Find where the given text appears and provide that cell's center as (x, y) coordinate. 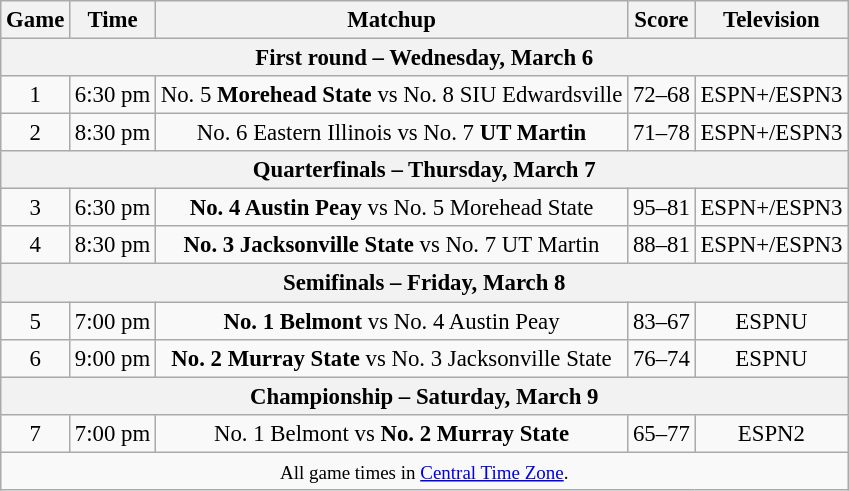
First round – Wednesday, March 6 (424, 58)
2 (36, 133)
71–78 (662, 133)
76–74 (662, 358)
No. 1 Belmont vs No. 4 Austin Peay (391, 321)
Matchup (391, 20)
6 (36, 358)
Television (772, 20)
4 (36, 245)
72–68 (662, 95)
9:00 pm (113, 358)
No. 6 Eastern Illinois vs No. 7 UT Martin (391, 133)
7 (36, 433)
No. 4 Austin Peay vs No. 5 Morehead State (391, 208)
All game times in Central Time Zone. (424, 471)
Time (113, 20)
ESPN2 (772, 433)
65–77 (662, 433)
5 (36, 321)
95–81 (662, 208)
Semifinals – Friday, March 8 (424, 283)
88–81 (662, 245)
83–67 (662, 321)
Championship – Saturday, March 9 (424, 396)
No. 5 Morehead State vs No. 8 SIU Edwardsville (391, 95)
1 (36, 95)
No. 1 Belmont vs No. 2 Murray State (391, 433)
No. 3 Jacksonville State vs No. 7 UT Martin (391, 245)
No. 2 Murray State vs No. 3 Jacksonville State (391, 358)
Game (36, 20)
Score (662, 20)
Quarterfinals – Thursday, March 7 (424, 170)
3 (36, 208)
